From the cell containing the given text, extract its center point as (x, y) coordinate. 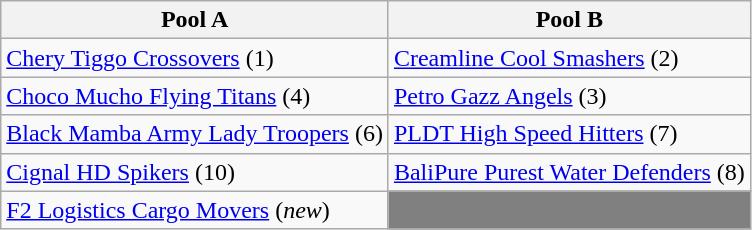
Petro Gazz Angels (3) (569, 96)
Chery Tiggo Crossovers (1) (195, 58)
Choco Mucho Flying Titans (4) (195, 96)
F2 Logistics Cargo Movers (new) (195, 210)
Black Mamba Army Lady Troopers (6) (195, 134)
Pool B (569, 20)
BaliPure Purest Water Defenders (8) (569, 172)
Creamline Cool Smashers (2) (569, 58)
Pool A (195, 20)
PLDT High Speed Hitters (7) (569, 134)
Cignal HD Spikers (10) (195, 172)
